Extract the (X, Y) coordinate from the center of the cell holding the provided text.  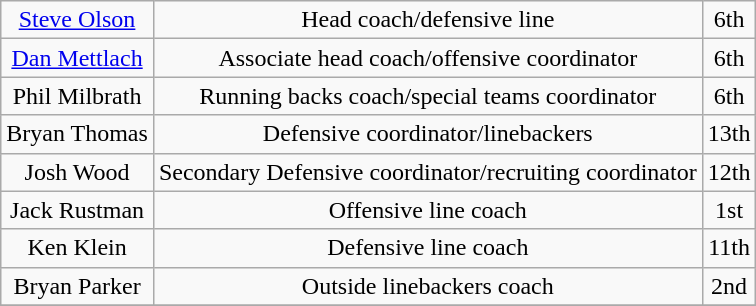
11th (729, 248)
2nd (729, 286)
1st (729, 210)
Jack Rustman (78, 210)
Secondary Defensive coordinator/recruiting coordinator (428, 172)
Outside linebackers coach (428, 286)
13th (729, 134)
Offensive line coach (428, 210)
Phil Milbrath (78, 96)
Head coach/defensive line (428, 20)
12th (729, 172)
Josh Wood (78, 172)
Running backs coach/special teams coordinator (428, 96)
Defensive line coach (428, 248)
Associate head coach/offensive coordinator (428, 58)
Ken Klein (78, 248)
Bryan Parker (78, 286)
Dan Mettlach (78, 58)
Bryan Thomas (78, 134)
Defensive coordinator/linebackers (428, 134)
Steve Olson (78, 20)
